Pinpoint the cell where the given text exists, returning its (x, y) midpoint coordinate. 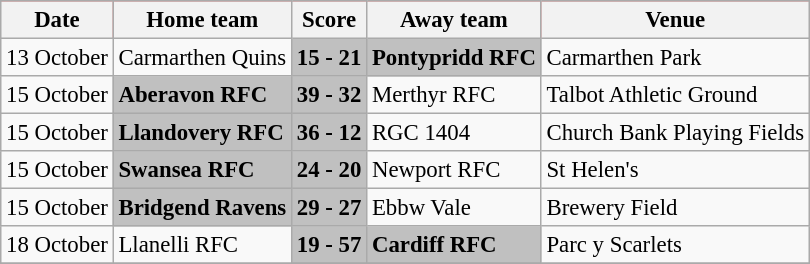
Merthyr RFC (454, 95)
Date (57, 20)
Carmarthen Park (675, 57)
13 October (57, 57)
36 - 12 (328, 133)
Parc y Scarlets (675, 245)
Newport RFC (454, 170)
Talbot Athletic Ground (675, 95)
RGC 1404 (454, 133)
Church Bank Playing Fields (675, 133)
Venue (675, 20)
15 - 21 (328, 57)
Home team (202, 20)
24 - 20 (328, 170)
Swansea RFC (202, 170)
Cardiff RFC (454, 245)
29 - 27 (328, 208)
Score (328, 20)
Llandovery RFC (202, 133)
39 - 32 (328, 95)
Carmarthen Quins (202, 57)
Pontypridd RFC (454, 57)
Bridgend Ravens (202, 208)
Brewery Field (675, 208)
Ebbw Vale (454, 208)
Aberavon RFC (202, 95)
St Helen's (675, 170)
18 October (57, 245)
19 - 57 (328, 245)
Away team (454, 20)
Llanelli RFC (202, 245)
